Scan for the cell matching the given text and deliver its (X, Y) coordinate at center. 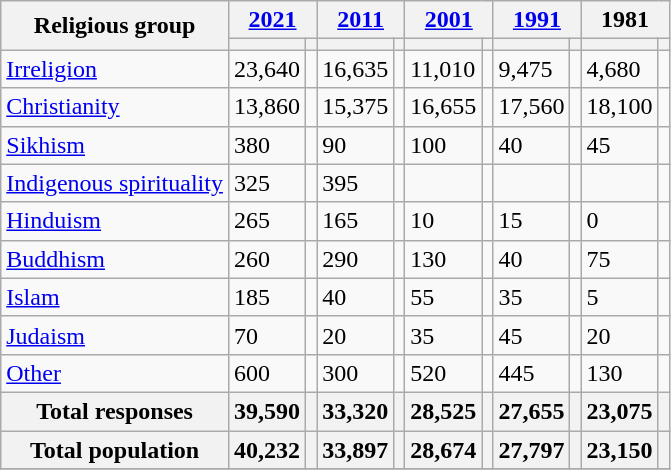
290 (356, 259)
265 (266, 221)
18,100 (620, 107)
2021 (272, 20)
15 (532, 221)
Buddhism (115, 259)
Sikhism (115, 145)
165 (356, 221)
16,655 (444, 107)
520 (444, 373)
1991 (537, 20)
Islam (115, 297)
70 (266, 335)
15,375 (356, 107)
445 (532, 373)
Judaism (115, 335)
Hinduism (115, 221)
185 (266, 297)
5 (620, 297)
28,674 (444, 449)
Indigenous spirituality (115, 183)
28,525 (444, 411)
600 (266, 373)
10 (444, 221)
27,655 (532, 411)
Total responses (115, 411)
40,232 (266, 449)
16,635 (356, 69)
33,897 (356, 449)
11,010 (444, 69)
75 (620, 259)
0 (620, 221)
Christianity (115, 107)
325 (266, 183)
2001 (449, 20)
2011 (361, 20)
380 (266, 145)
300 (356, 373)
Other (115, 373)
395 (356, 183)
23,150 (620, 449)
Total population (115, 449)
90 (356, 145)
9,475 (532, 69)
17,560 (532, 107)
260 (266, 259)
39,590 (266, 411)
1981 (625, 20)
Religious group (115, 26)
33,320 (356, 411)
100 (444, 145)
4,680 (620, 69)
55 (444, 297)
27,797 (532, 449)
23,640 (266, 69)
Irreligion (115, 69)
23,075 (620, 411)
13,860 (266, 107)
